Scan for the cell matching the given text and deliver its (X, Y) coordinate at center. 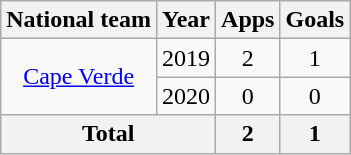
Total (108, 134)
Goals (315, 20)
National team (79, 20)
Cape Verde (79, 77)
Year (186, 20)
Apps (248, 20)
2019 (186, 58)
2020 (186, 96)
